Determine the (x, y) coordinate at the center of the cell enclosing the given text.  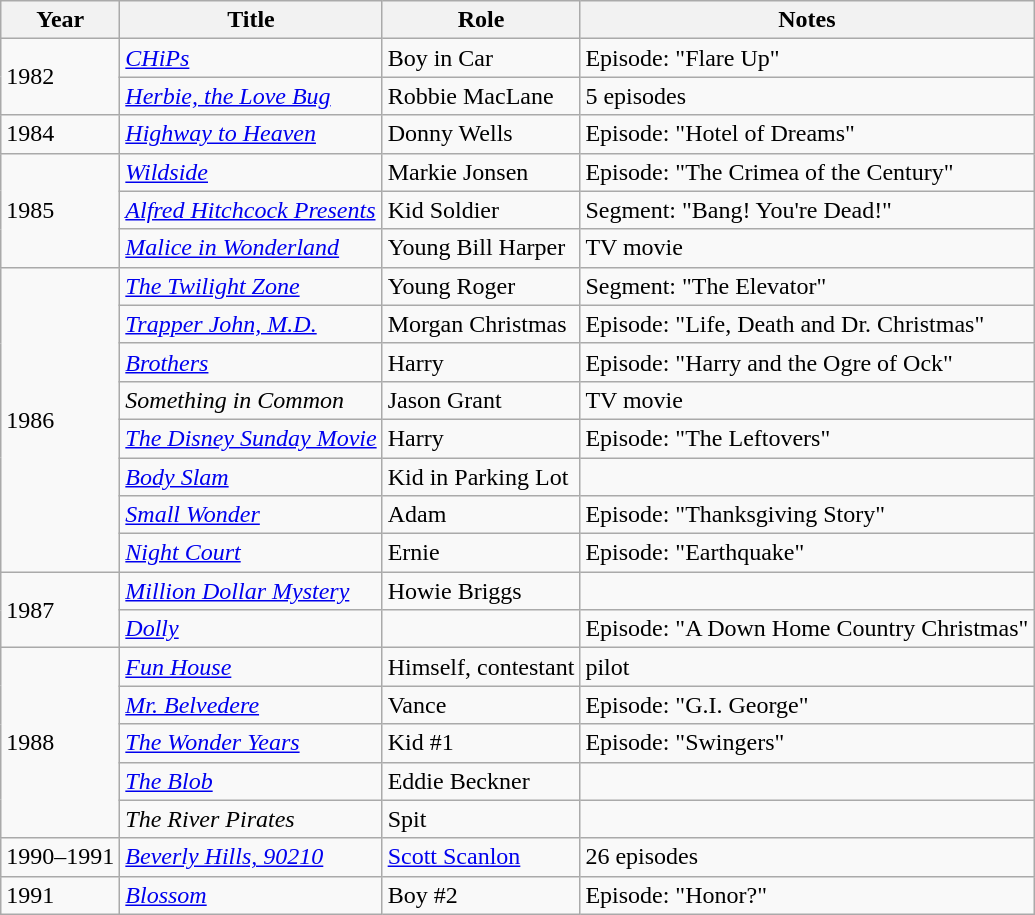
Episode: "Thanksgiving Story" (807, 515)
Episode: "Life, Death and Dr. Christmas" (807, 324)
Million Dollar Mystery (251, 591)
1991 (60, 895)
1985 (60, 210)
26 episodes (807, 857)
Mr. Belvedere (251, 705)
Episode: "Swingers" (807, 743)
Alfred Hitchcock Presents (251, 210)
Episode: "Honor?" (807, 895)
Body Slam (251, 477)
Episode: "Hotel of Dreams" (807, 134)
The Blob (251, 781)
Kid #1 (481, 743)
Wildside (251, 172)
Title (251, 20)
Segment: "Bang! You're Dead!" (807, 210)
Brothers (251, 362)
pilot (807, 667)
The Disney Sunday Movie (251, 438)
Jason Grant (481, 400)
Episode: "Flare Up" (807, 58)
Himself, contestant (481, 667)
Year (60, 20)
Segment: "The Elevator" (807, 286)
Malice in Wonderland (251, 248)
Blossom (251, 895)
Episode: "G.I. George" (807, 705)
Donny Wells (481, 134)
Kid Soldier (481, 210)
Young Roger (481, 286)
Adam (481, 515)
1982 (60, 77)
Small Wonder (251, 515)
Robbie MacLane (481, 96)
Episode: "Earthquake" (807, 553)
Spit (481, 819)
Notes (807, 20)
5 episodes (807, 96)
Howie Briggs (481, 591)
Episode: "The Crimea of the Century" (807, 172)
Boy #2 (481, 895)
Episode: "The Leftovers" (807, 438)
Kid in Parking Lot (481, 477)
The Wonder Years (251, 743)
1990–1991 (60, 857)
Highway to Heaven (251, 134)
Boy in Car (481, 58)
Beverly Hills, 90210 (251, 857)
Ernie (481, 553)
Episode: "A Down Home Country Christmas" (807, 629)
1986 (60, 419)
Fun House (251, 667)
Episode: "Harry and the Ogre of Ock" (807, 362)
Young Bill Harper (481, 248)
Scott Scanlon (481, 857)
Morgan Christmas (481, 324)
Herbie, the Love Bug (251, 96)
Dolly (251, 629)
The River Pirates (251, 819)
1987 (60, 610)
CHiPs (251, 58)
Eddie Beckner (481, 781)
1988 (60, 743)
The Twilight Zone (251, 286)
Markie Jonsen (481, 172)
Vance (481, 705)
Trapper John, M.D. (251, 324)
Role (481, 20)
Night Court (251, 553)
1984 (60, 134)
Something in Common (251, 400)
